Find where the given text appears and provide that cell's center as (x, y) coordinate. 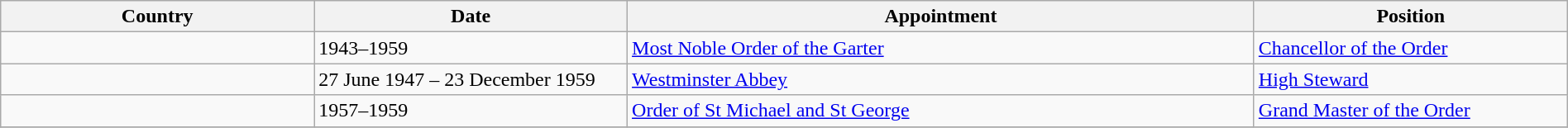
Position (1411, 17)
27 June 1947 – 23 December 1959 (471, 79)
Most Noble Order of the Garter (941, 48)
Date (471, 17)
Country (157, 17)
Westminster Abbey (941, 79)
Order of St Michael and St George (941, 111)
Appointment (941, 17)
High Steward (1411, 79)
1957–1959 (471, 111)
1943–1959 (471, 48)
Chancellor of the Order (1411, 48)
Grand Master of the Order (1411, 111)
